Extract the (X, Y) coordinate from the center of the cell holding the provided text.  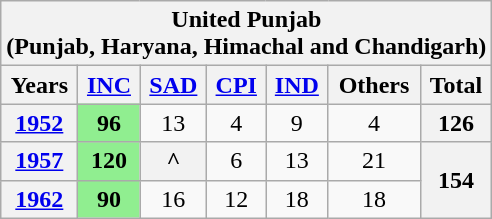
^ (174, 161)
1957 (40, 161)
United Punjab(Punjab, Haryana, Himachal and Chandigarh) (246, 34)
12 (236, 199)
126 (456, 123)
96 (109, 123)
Years (40, 85)
CPI (236, 85)
1962 (40, 199)
IND (297, 85)
SAD (174, 85)
Total (456, 85)
90 (109, 199)
INC (109, 85)
Others (374, 85)
154 (456, 180)
16 (174, 199)
9 (297, 123)
120 (109, 161)
1952 (40, 123)
6 (236, 161)
21 (374, 161)
